Locate the cell with the specified text and output its [X, Y] center coordinate. 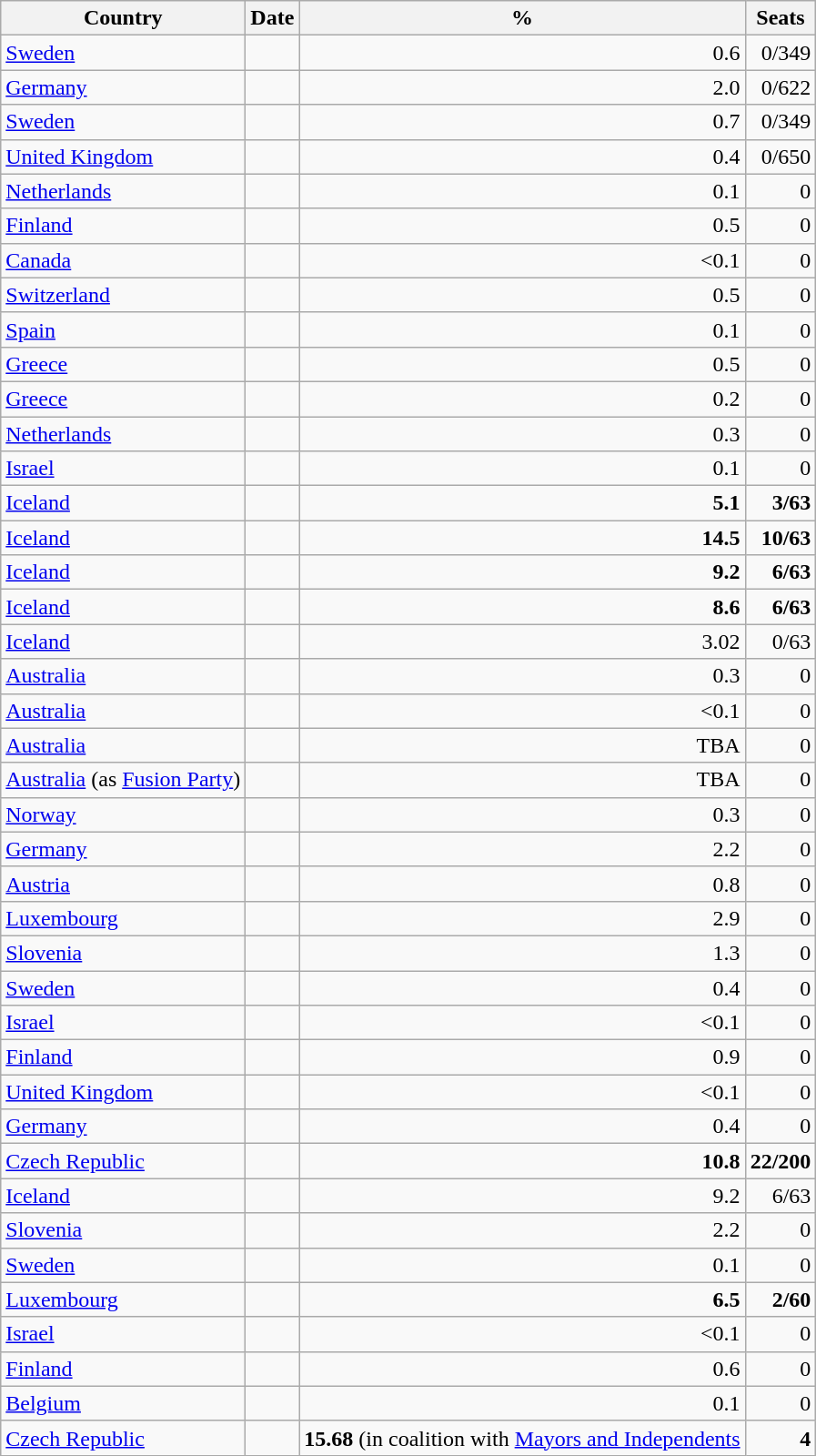
8.6 [522, 607]
% [522, 18]
3/63 [781, 503]
0/622 [781, 87]
Switzerland [124, 295]
2/60 [781, 1299]
0.8 [522, 884]
Date [273, 18]
0.7 [522, 122]
1.3 [522, 953]
3.02 [522, 642]
Canada [124, 260]
0.2 [522, 399]
15.68 (in coalition with Mayors and Independents [522, 1438]
Spain [124, 329]
14.5 [522, 538]
Australia (as Fusion Party) [124, 780]
Country [124, 18]
2.9 [522, 918]
Austria [124, 884]
Belgium [124, 1403]
0/63 [781, 642]
22/200 [781, 1161]
Norway [124, 814]
0.9 [522, 1057]
6.5 [522, 1299]
5.1 [522, 503]
0/650 [781, 157]
10/63 [781, 538]
10.8 [522, 1161]
4 [781, 1438]
Seats [781, 18]
2.0 [522, 87]
